Capture the cell that displays the provided text and extract its (x, y) central coordinate. 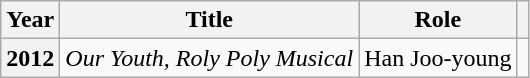
2012 (30, 58)
Han Joo-young (438, 58)
Year (30, 20)
Our Youth, Roly Poly Musical (210, 58)
Title (210, 20)
Role (438, 20)
